Search for the cell housing the specified text and yield its [X, Y] center coordinate. 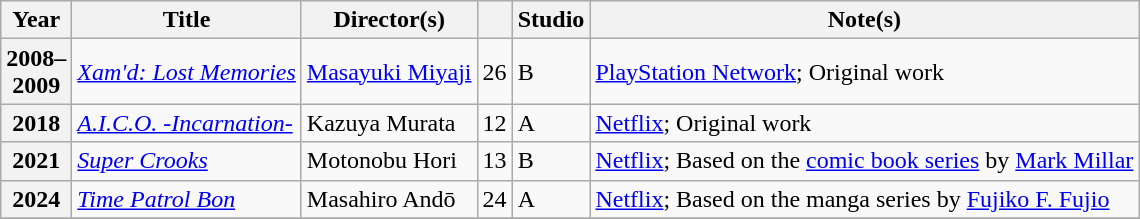
2008–2009 [36, 72]
Kazuya Murata [389, 123]
Netflix; Original work [864, 123]
Note(s) [864, 20]
Director(s) [389, 20]
2024 [36, 199]
Masahiro Andō [389, 199]
Time Patrol Bon [187, 199]
Xam'd: Lost Memories [187, 72]
2018 [36, 123]
13 [494, 161]
Motonobu Hori [389, 161]
Studio [551, 20]
A.I.C.O. -Incarnation- [187, 123]
2021 [36, 161]
12 [494, 123]
Netflix; Based on the manga series by Fujiko F. Fujio [864, 199]
Super Crooks [187, 161]
26 [494, 72]
24 [494, 199]
Title [187, 20]
PlayStation Network; Original work [864, 72]
Year [36, 20]
Netflix; Based on the comic book series by Mark Millar [864, 161]
Masayuki Miyaji [389, 72]
